Determine the (x, y) coordinate at the center of the cell enclosing the given text.  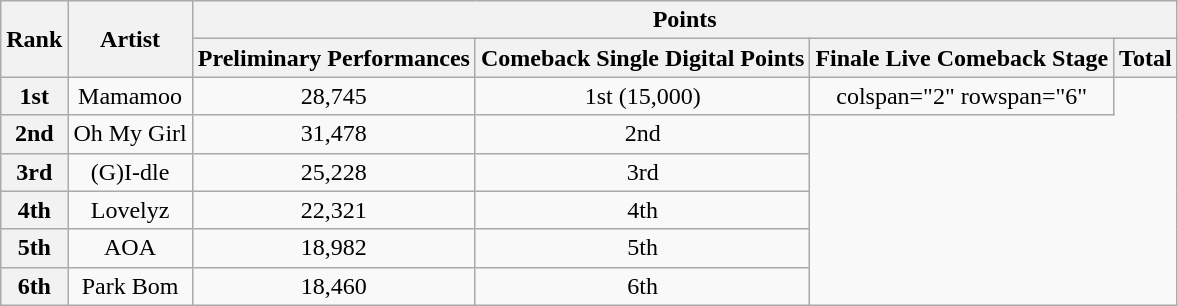
Artist (130, 39)
31,478 (334, 134)
colspan="2" rowspan="6" (962, 96)
(G)I-dle (130, 172)
Finale Live Comeback Stage (962, 58)
18,982 (334, 248)
18,460 (334, 286)
1st (34, 96)
Oh My Girl (130, 134)
Rank (34, 39)
Mamamoo (130, 96)
Comeback Single Digital Points (642, 58)
Total (1146, 58)
Park Bom (130, 286)
Lovelyz (130, 210)
AOA (130, 248)
Points (684, 20)
28,745 (334, 96)
22,321 (334, 210)
25,228 (334, 172)
Preliminary Performances (334, 58)
1st (15,000) (642, 96)
